Detect which cell encompasses the target text, then output its [x, y] center coordinate. 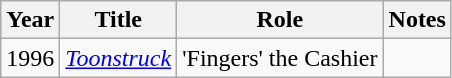
Role [280, 20]
1996 [30, 58]
Notes [417, 20]
Title [118, 20]
'Fingers' the Cashier [280, 58]
Year [30, 20]
Toonstruck [118, 58]
